Detect which cell encompasses the target text, then output its (x, y) center coordinate. 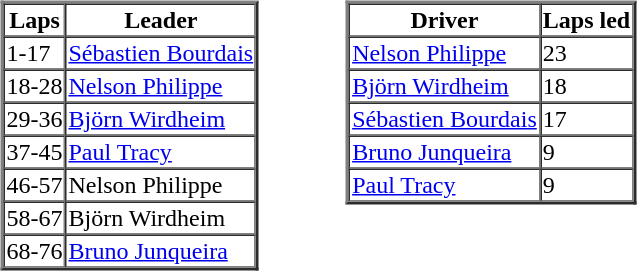
Leader (160, 20)
58-67 (35, 218)
68-76 (35, 250)
18 (586, 86)
18-28 (35, 86)
37-45 (35, 152)
1-17 (35, 52)
Laps (35, 20)
Laps led (586, 20)
17 (586, 118)
46-57 (35, 184)
23 (586, 52)
Driver (444, 20)
29-36 (35, 118)
